Determine the (X, Y) coordinate at the center of the cell enclosing the given text.  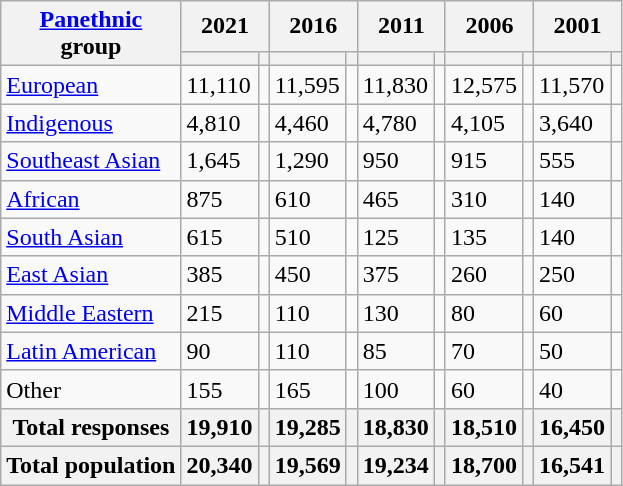
European (91, 85)
50 (572, 351)
12,575 (484, 85)
19,910 (220, 427)
100 (396, 389)
610 (308, 199)
East Asian (91, 275)
18,700 (484, 465)
950 (396, 161)
165 (308, 389)
2011 (401, 26)
250 (572, 275)
16,541 (572, 465)
Other (91, 389)
2006 (489, 26)
70 (484, 351)
20,340 (220, 465)
4,460 (308, 123)
40 (572, 389)
18,510 (484, 427)
875 (220, 199)
Southeast Asian (91, 161)
1,645 (220, 161)
18,830 (396, 427)
11,830 (396, 85)
Panethnicgroup (91, 34)
510 (308, 237)
2021 (225, 26)
385 (220, 275)
19,569 (308, 465)
615 (220, 237)
90 (220, 351)
Total population (91, 465)
135 (484, 237)
125 (396, 237)
19,285 (308, 427)
465 (396, 199)
375 (396, 275)
1,290 (308, 161)
2016 (313, 26)
4,105 (484, 123)
11,110 (220, 85)
260 (484, 275)
4,810 (220, 123)
Middle Eastern (91, 313)
155 (220, 389)
310 (484, 199)
215 (220, 313)
4,780 (396, 123)
South Asian (91, 237)
Indigenous (91, 123)
3,640 (572, 123)
11,595 (308, 85)
85 (396, 351)
11,570 (572, 85)
19,234 (396, 465)
130 (396, 313)
Latin American (91, 351)
African (91, 199)
450 (308, 275)
Total responses (91, 427)
2001 (578, 26)
555 (572, 161)
80 (484, 313)
16,450 (572, 427)
915 (484, 161)
